Pinpoint the cell where the given text exists, returning its [X, Y] midpoint coordinate. 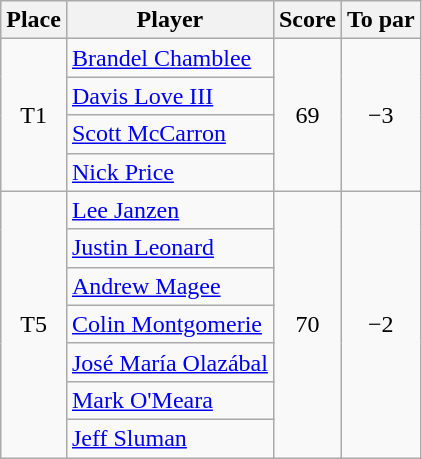
Andrew Magee [170, 286]
Jeff Sluman [170, 438]
Nick Price [170, 172]
To par [380, 20]
Brandel Chamblee [170, 58]
Player [170, 20]
70 [307, 324]
Davis Love III [170, 96]
Justin Leonard [170, 248]
Score [307, 20]
Lee Janzen [170, 210]
Mark O'Meara [170, 400]
69 [307, 115]
T5 [34, 324]
−3 [380, 115]
José María Olazábal [170, 362]
T1 [34, 115]
Place [34, 20]
Colin Montgomerie [170, 324]
−2 [380, 324]
Scott McCarron [170, 134]
